Capture the cell that displays the provided text and extract its [x, y] central coordinate. 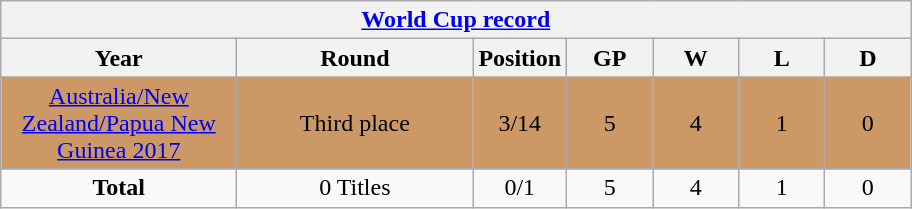
Position [520, 58]
0/1 [520, 188]
0 Titles [355, 188]
3/14 [520, 123]
D [868, 58]
GP [610, 58]
W [696, 58]
Round [355, 58]
Year [119, 58]
Third place [355, 123]
L [782, 58]
Total [119, 188]
Australia/New Zealand/Papua New Guinea 2017 [119, 123]
World Cup record [456, 20]
